Provide the (x, y) coordinate of the cell's center where the given text is located.  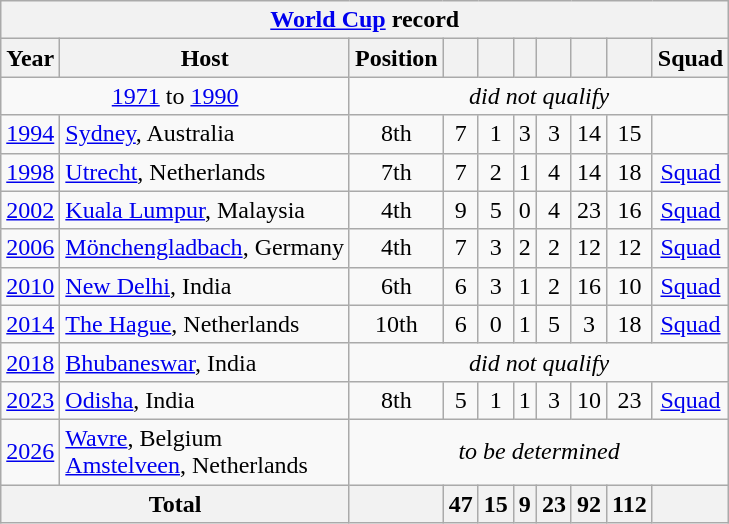
Wavre, Belgium Amstelveen, Netherlands (205, 452)
2006 (30, 248)
10th (396, 324)
7th (396, 172)
New Delhi, India (205, 286)
2023 (30, 400)
The Hague, Netherlands (205, 324)
1994 (30, 134)
Position (396, 58)
Bhubaneswar, India (205, 362)
Kuala Lumpur, Malaysia (205, 210)
Host (205, 58)
World Cup record (365, 20)
to be determined (538, 452)
Year (30, 58)
2010 (30, 286)
2026 (30, 452)
1971 to 1990 (176, 96)
47 (460, 503)
1998 (30, 172)
Sydney, Australia (205, 134)
2002 (30, 210)
92 (588, 503)
Utrecht, Netherlands (205, 172)
2018 (30, 362)
2014 (30, 324)
Odisha, India (205, 400)
6th (396, 286)
Total (176, 503)
112 (630, 503)
Mönchengladbach, Germany (205, 248)
